Pinpoint the cell where the given text exists, returning its [x, y] midpoint coordinate. 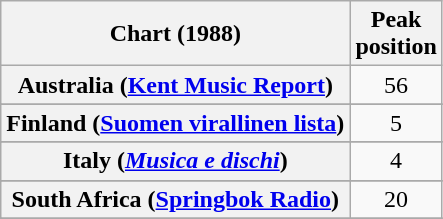
Italy (Musica e dischi) [176, 161]
4 [396, 161]
South Africa (Springbok Radio) [176, 199]
Peakposition [396, 34]
Finland (Suomen virallinen lista) [176, 123]
20 [396, 199]
Chart (1988) [176, 34]
5 [396, 123]
56 [396, 85]
Australia (Kent Music Report) [176, 85]
